Output the [X, Y] coordinate of the center of the cell containing the given text.  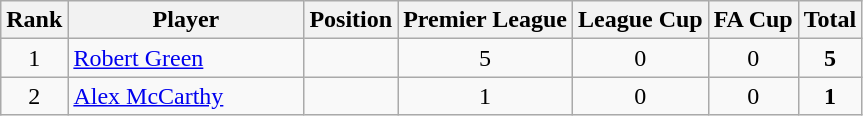
Alex McCarthy [186, 96]
Position [351, 20]
Player [186, 20]
Total [830, 20]
League Cup [640, 20]
FA Cup [753, 20]
Robert Green [186, 58]
Premier League [486, 20]
2 [34, 96]
Rank [34, 20]
